Scan for the cell matching the given text and deliver its (x, y) coordinate at center. 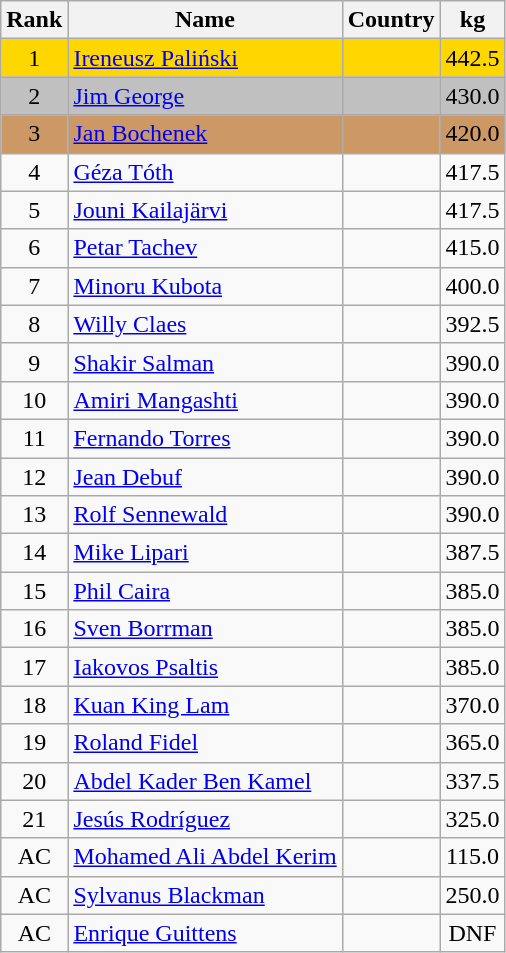
12 (34, 477)
10 (34, 400)
250.0 (472, 895)
387.5 (472, 553)
Rolf Sennewald (205, 515)
Mohamed Ali Abdel Kerim (205, 857)
Willy Claes (205, 324)
9 (34, 362)
415.0 (472, 248)
Sylvanus Blackman (205, 895)
Jesús Rodríguez (205, 819)
Minoru Kubota (205, 286)
DNF (472, 933)
20 (34, 781)
370.0 (472, 705)
Ireneusz Paliński (205, 58)
16 (34, 629)
337.5 (472, 781)
7 (34, 286)
13 (34, 515)
420.0 (472, 134)
Petar Tachev (205, 248)
2 (34, 96)
Country (391, 20)
15 (34, 591)
392.5 (472, 324)
Shakir Salman (205, 362)
Mike Lipari (205, 553)
365.0 (472, 743)
115.0 (472, 857)
kg (472, 20)
Phil Caira (205, 591)
Roland Fidel (205, 743)
21 (34, 819)
Amiri Mangashti (205, 400)
Jean Debuf (205, 477)
8 (34, 324)
Enrique Guittens (205, 933)
430.0 (472, 96)
442.5 (472, 58)
14 (34, 553)
18 (34, 705)
Kuan King Lam (205, 705)
Jan Bochenek (205, 134)
Jouni Kailajärvi (205, 210)
Iakovos Psaltis (205, 667)
400.0 (472, 286)
Jim George (205, 96)
4 (34, 172)
1 (34, 58)
17 (34, 667)
5 (34, 210)
Abdel Kader Ben Kamel (205, 781)
6 (34, 248)
Name (205, 20)
Géza Tóth (205, 172)
325.0 (472, 819)
Fernando Torres (205, 438)
19 (34, 743)
11 (34, 438)
3 (34, 134)
Sven Borrman (205, 629)
Rank (34, 20)
